Locate the cell with the specified text and output its (x, y) center coordinate. 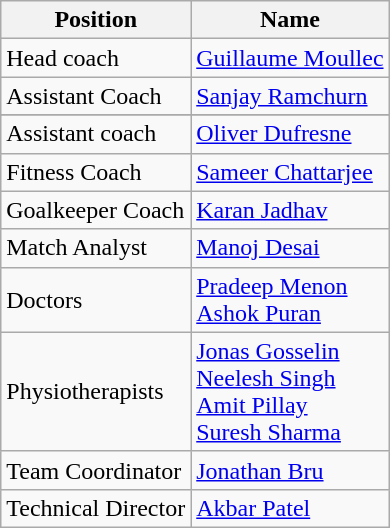
Match Analyst (96, 248)
Technical Director (96, 508)
Team Coordinator (96, 470)
Fitness Coach (96, 172)
Pradeep Menon Ashok Puran (290, 300)
Oliver Dufresne (290, 134)
Guillaume Moullec (290, 58)
Jonas Gosselin Neelesh Singh Amit Pillay Suresh Sharma (290, 392)
Sameer Chattarjee (290, 172)
Assistant coach (96, 134)
Name (290, 20)
Head coach (96, 58)
Doctors (96, 300)
Assistant Coach (96, 96)
Karan Jadhav (290, 210)
Manoj Desai (290, 248)
Physiotherapists (96, 392)
Position (96, 20)
Akbar Patel (290, 508)
Goalkeeper Coach (96, 210)
Sanjay Ramchurn (290, 96)
Jonathan Bru (290, 470)
